Capture the cell that displays the provided text and extract its (X, Y) central coordinate. 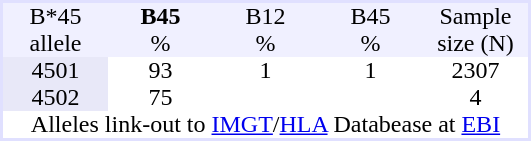
2307 (476, 70)
4 (476, 98)
B*45 (56, 16)
size (N) (476, 44)
4501 (56, 70)
75 (160, 98)
B12 (266, 16)
Alleles link-out to IMGT/HLA Databease at EBI (266, 124)
allele (56, 44)
93 (160, 70)
Sample (476, 16)
4502 (56, 98)
